Scan for the cell matching the given text and deliver its (x, y) coordinate at center. 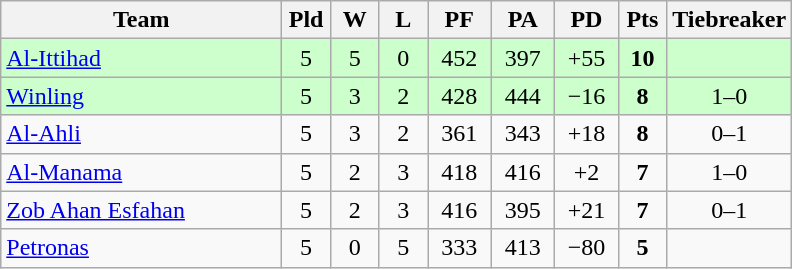
418 (460, 172)
397 (523, 58)
+21 (587, 210)
444 (523, 96)
Winling (142, 96)
+55 (587, 58)
Tiebreaker (730, 20)
W (354, 20)
413 (523, 248)
Zob Ahan Esfahan (142, 210)
+2 (587, 172)
361 (460, 134)
−80 (587, 248)
PD (587, 20)
Pts (642, 20)
+18 (587, 134)
−16 (587, 96)
343 (523, 134)
PA (523, 20)
Petronas (142, 248)
Team (142, 20)
L (404, 20)
Al-Manama (142, 172)
Al-Ittihad (142, 58)
PF (460, 20)
428 (460, 96)
10 (642, 58)
395 (523, 210)
Al-Ahli (142, 134)
452 (460, 58)
333 (460, 248)
Pld (306, 20)
